Identify which cell holds the provided text, then report its [X, Y] central coordinate. 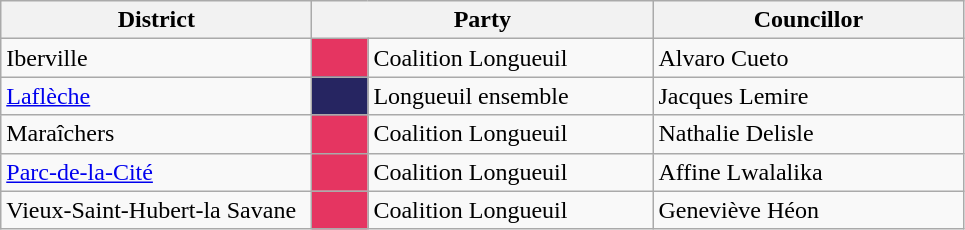
Laflèche [156, 96]
Parc-de-la-Cité [156, 172]
Party [482, 20]
Longueuil ensemble [510, 96]
Jacques Lemire [808, 96]
Alvaro Cueto [808, 58]
Affine Lwalalika [808, 172]
Iberville [156, 58]
Vieux-Saint-Hubert-la Savane [156, 210]
Maraîchers [156, 134]
District [156, 20]
Nathalie Delisle [808, 134]
Councillor [808, 20]
Geneviève Héon [808, 210]
